Detect which cell encompasses the target text, then output its [X, Y] center coordinate. 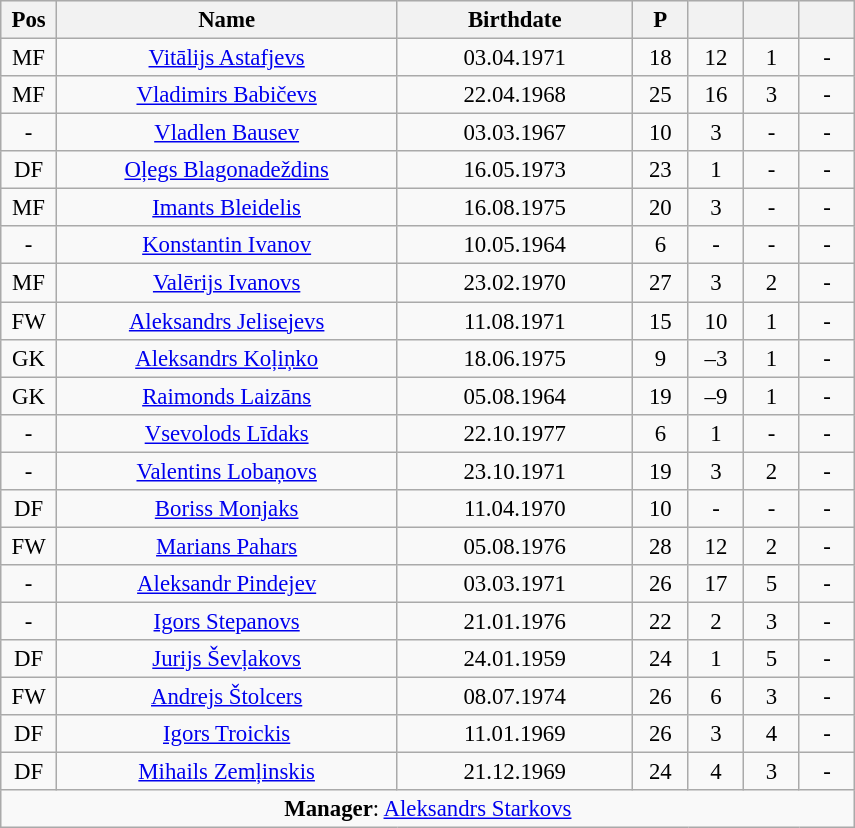
15 [661, 321]
03.04.1971 [515, 58]
23.02.1970 [515, 283]
11.08.1971 [515, 321]
23 [661, 170]
27 [661, 283]
Pos [29, 20]
Vsevolods Līdaks [226, 433]
Valentins Lobaņovs [226, 471]
Andrejs Štolcers [226, 697]
21.12.1969 [515, 772]
Marians Pahars [226, 546]
Valērijs Ivanovs [226, 283]
08.07.1974 [515, 697]
18 [661, 58]
10.05.1964 [515, 245]
Raimonds Laizāns [226, 396]
Aleksandrs Jelisejevs [226, 321]
16.05.1973 [515, 170]
Mihails Zemļinskis [226, 772]
22.10.1977 [515, 433]
Konstantin Ivanov [226, 245]
Manager: Aleksandrs Starkovs [428, 809]
Jurijs Ševļakovs [226, 659]
11.04.1970 [515, 509]
Aleksandr Pindejev [226, 584]
23.10.1971 [515, 471]
Vladimirs Babičevs [226, 95]
05.08.1976 [515, 546]
Aleksandrs Koļiņko [226, 358]
24.01.1959 [515, 659]
P [661, 20]
16 [716, 95]
05.08.1964 [515, 396]
Boriss Monjaks [226, 509]
03.03.1967 [515, 133]
16.08.1975 [515, 208]
25 [661, 95]
21.01.1976 [515, 621]
Name [226, 20]
–9 [716, 396]
9 [661, 358]
–3 [716, 358]
Vladlen Bausev [226, 133]
Vitālijs Astafjevs [226, 58]
20 [661, 208]
Igors Troickis [226, 734]
22 [661, 621]
03.03.1971 [515, 584]
28 [661, 546]
17 [716, 584]
18.06.1975 [515, 358]
Imants Bleidelis [226, 208]
Oļegs Blagonadeždins [226, 170]
11.01.1969 [515, 734]
Birthdate [515, 20]
Igors Stepanovs [226, 621]
22.04.1968 [515, 95]
